Detect which cell encompasses the target text, then output its (X, Y) center coordinate. 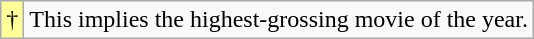
† (12, 20)
This implies the highest-grossing movie of the year. (279, 20)
